Detect which cell encompasses the target text, then output its [X, Y] center coordinate. 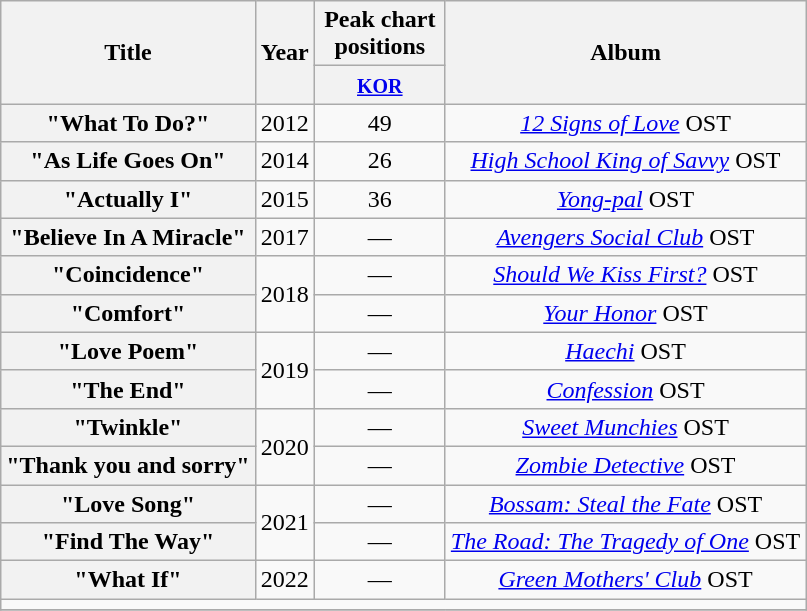
Your Honor OST [625, 313]
"Find The Way" [128, 542]
"Actually I" [128, 199]
The Road: The Tragedy of One OST [625, 542]
2015 [284, 199]
High School King of Savvy OST [625, 161]
Bossam: Steal the Fate OST [625, 503]
Avengers Social Club OST [625, 237]
2017 [284, 237]
12 Signs of Love OST [625, 123]
"Love Song" [128, 503]
Title [128, 52]
"Believe In A Miracle" [128, 237]
"Thank you and sorry" [128, 465]
2014 [284, 161]
49 [380, 123]
Haechi OST [625, 351]
Album [625, 52]
36 [380, 199]
Zombie Detective OST [625, 465]
KOR [380, 85]
"Twinkle" [128, 427]
2021 [284, 522]
2012 [284, 123]
Sweet Munchies OST [625, 427]
Green Mothers' Club OST [625, 580]
"Comfort" [128, 313]
2020 [284, 446]
"Coincidence" [128, 275]
26 [380, 161]
"What To Do?" [128, 123]
2022 [284, 580]
"As Life Goes On" [128, 161]
2018 [284, 294]
2019 [284, 370]
Yong-pal OST [625, 199]
Should We Kiss First? OST [625, 275]
"The End" [128, 389]
Year [284, 52]
"Love Poem" [128, 351]
Confession OST [625, 389]
Peak chart positions [380, 34]
"What If" [128, 580]
